Search for the cell housing the specified text and yield its (X, Y) center coordinate. 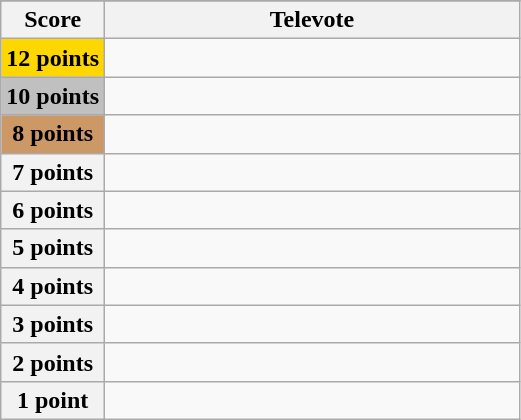
5 points (53, 248)
Score (53, 20)
4 points (53, 286)
7 points (53, 172)
10 points (53, 96)
8 points (53, 134)
6 points (53, 210)
2 points (53, 362)
Televote (312, 20)
1 point (53, 400)
12 points (53, 58)
3 points (53, 324)
